Return the [x, y] coordinate for the center point of the cell that contains the specified text.  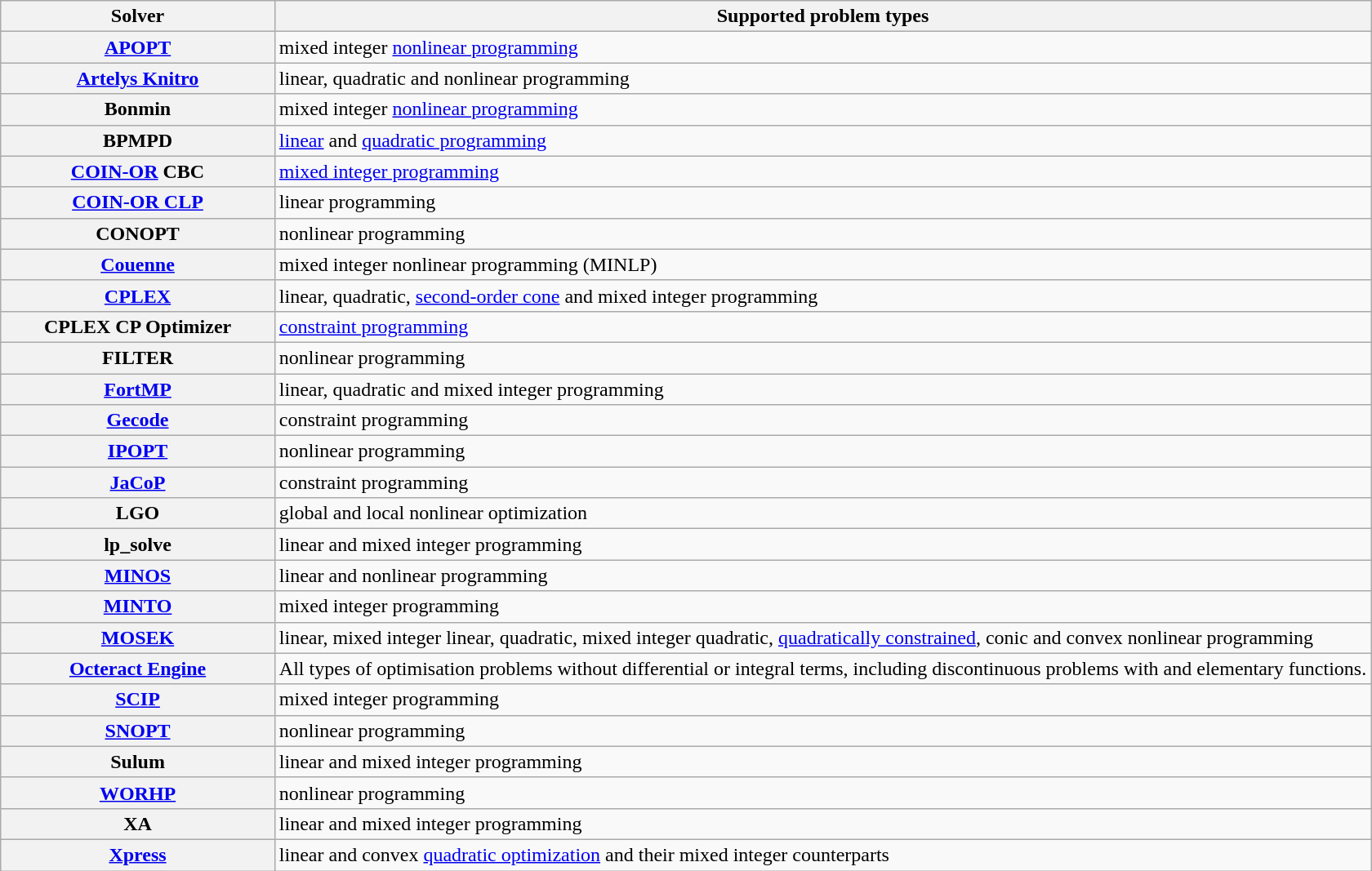
XA [138, 824]
SNOPT [138, 731]
global and local nonlinear optimization [822, 513]
COIN-OR CLP [138, 202]
Xpress [138, 855]
IPOPT [138, 451]
CPLEX [138, 296]
CONOPT [138, 233]
linear, quadratic, second-order cone and mixed integer programming [822, 296]
COIN-OR CBC [138, 171]
Artelys Knitro [138, 78]
MINTO [138, 607]
APOPT [138, 47]
FILTER [138, 358]
Sulum [138, 762]
Bonmin [138, 109]
linear, quadratic and mixed integer programming [822, 389]
CPLEX CP Optimizer [138, 327]
Octeract Engine [138, 669]
Gecode [138, 420]
linear and convex quadratic optimization and their mixed integer counterparts [822, 855]
SCIP [138, 700]
linear, quadratic and nonlinear programming [822, 78]
linear and nonlinear programming [822, 575]
BPMPD [138, 140]
All types of optimisation problems without differential or integral terms, including discontinuous problems with and elementary functions. [822, 669]
linear programming [822, 202]
Couenne [138, 264]
Supported problem types [822, 16]
WORHP [138, 793]
JaCoP [138, 482]
mixed integer nonlinear programming (MINLP) [822, 264]
lp_solve [138, 544]
LGO [138, 513]
Solver [138, 16]
MOSEK [138, 638]
linear and quadratic programming [822, 140]
linear, mixed integer linear, quadratic, mixed integer quadratic, quadratically constrained, conic and convex nonlinear programming [822, 638]
FortMP [138, 389]
MINOS [138, 575]
